Identify which cell holds the provided text, then report its [X, Y] central coordinate. 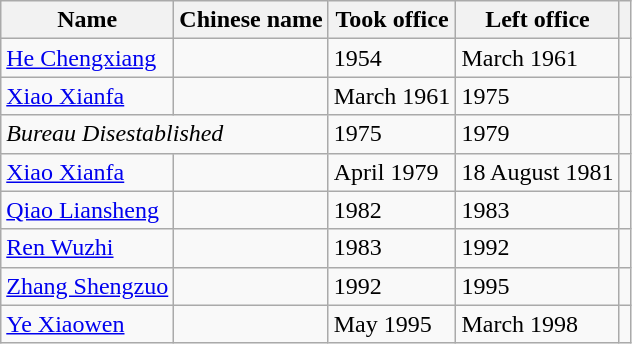
April 1979 [392, 172]
Zhang Shengzuo [88, 286]
He Chengxiang [88, 58]
Took office [392, 20]
Ren Wuzhi [88, 248]
Chinese name [251, 20]
1979 [538, 134]
Ye Xiaowen [88, 324]
March 1998 [538, 324]
1982 [392, 210]
Name [88, 20]
Left office [538, 20]
1995 [538, 286]
Qiao Liansheng [88, 210]
Bureau Disestablished [164, 134]
18 August 1981 [538, 172]
1954 [392, 58]
May 1995 [392, 324]
